Provide the [x, y] coordinate of the cell's center where the given text is located.  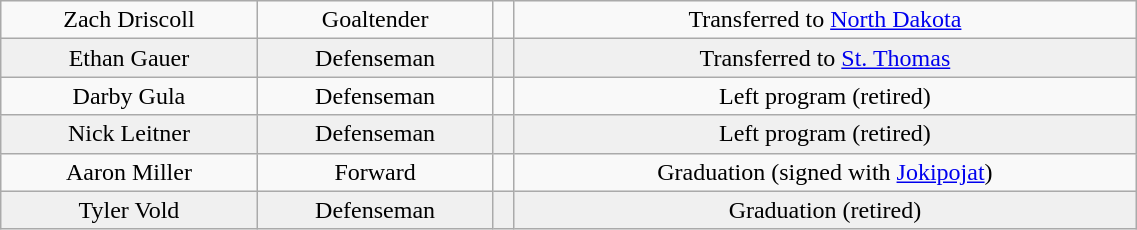
Goaltender [375, 20]
Graduation (retired) [825, 210]
Graduation (signed with Jokipojat) [825, 172]
Transferred to North Dakota [825, 20]
Transferred to St. Thomas [825, 58]
Tyler Vold [129, 210]
Forward [375, 172]
Darby Gula [129, 96]
Zach Driscoll [129, 20]
Aaron Miller [129, 172]
Nick Leitner [129, 134]
Ethan Gauer [129, 58]
